Determine the (x, y) coordinate at the center of the cell enclosing the given text.  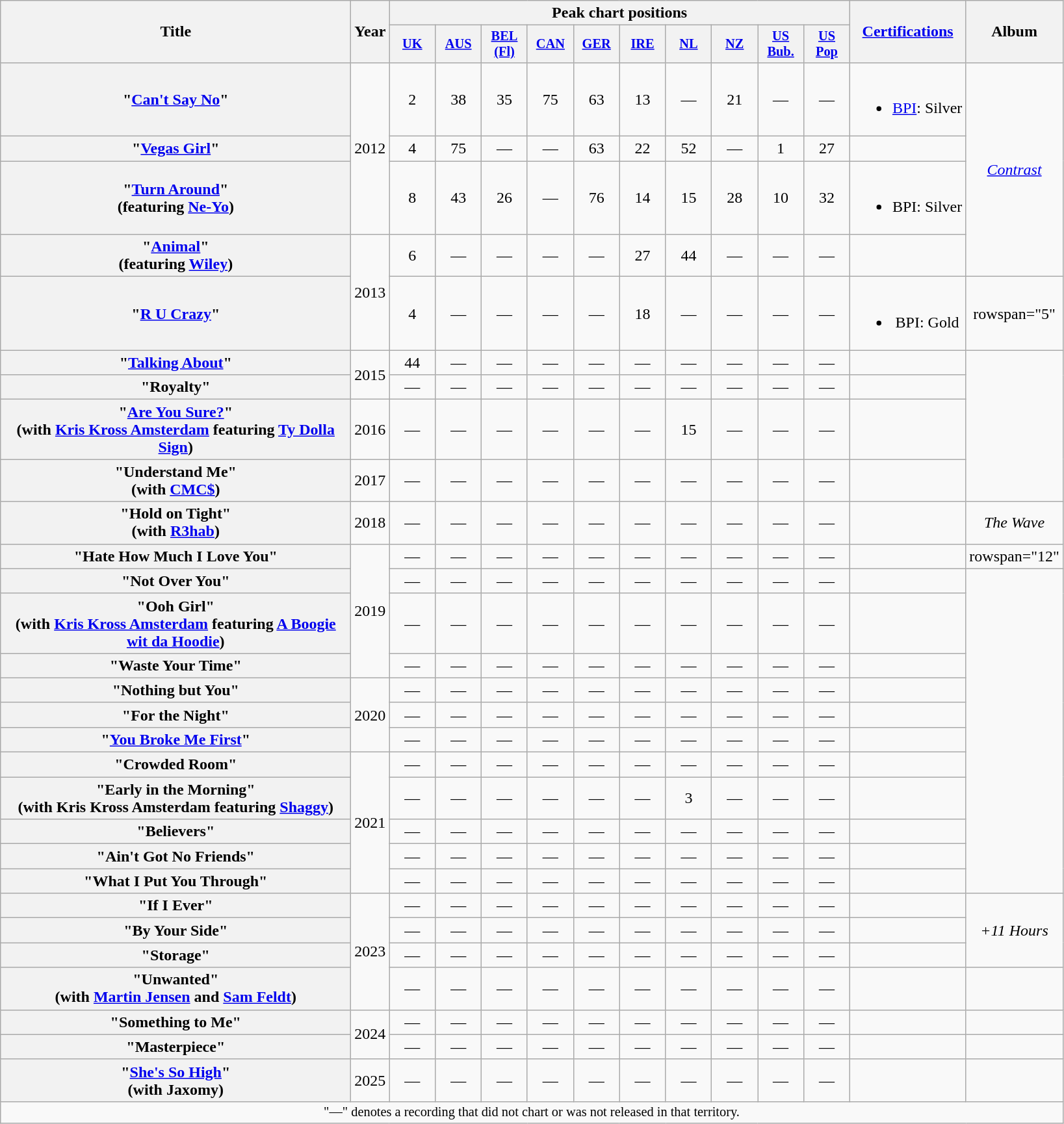
Title (175, 32)
21 (734, 99)
BEL(Fl) (504, 44)
"Royalty" (175, 387)
2015 (370, 375)
"—" denotes a recording that did not chart or was not released in that territory. (532, 1112)
Certifications (907, 32)
The Wave (1015, 522)
3 (689, 798)
UK (412, 44)
13 (642, 99)
22 (642, 149)
"By Your Side" (175, 930)
"You Broke Me First" (175, 739)
"Nothing but You" (175, 690)
USBub. (781, 44)
38 (459, 99)
35 (504, 99)
2025 (370, 1080)
"Ain't Got No Friends" (175, 856)
+11 Hours (1015, 930)
2016 (370, 429)
"Masterpiece" (175, 1047)
"Animal"(featuring Wiley) (175, 256)
CAN (550, 44)
Year (370, 32)
2023 (370, 951)
BPI: Gold (907, 313)
"Understand Me"(with CMC$) (175, 481)
"Something to Me" (175, 1022)
"Hold on Tight" (with R3hab) (175, 522)
2019 (370, 611)
2020 (370, 715)
28 (734, 198)
NZ (734, 44)
"If I Ever" (175, 906)
"Not Over You" (175, 581)
USPop (827, 44)
8 (412, 198)
rowspan="12" (1015, 556)
"Are You Sure?"(with Kris Kross Amsterdam featuring Ty Dolla Sign) (175, 429)
2021 (370, 823)
"Ooh Girl" (with Kris Kross Amsterdam featuring A Boogie wit da Hoodie) (175, 623)
14 (642, 198)
52 (689, 149)
2018 (370, 522)
"Waste Your Time" (175, 665)
"Can't Say No" (175, 99)
6 (412, 256)
AUS (459, 44)
"R U Crazy" (175, 313)
IRE (642, 44)
"Talking About" (175, 363)
"Believers" (175, 832)
2024 (370, 1034)
"Turn Around"(featuring Ne-Yo) (175, 198)
1 (781, 149)
"Vegas Girl" (175, 149)
"She's So High"(with Jaxomy) (175, 1080)
43 (459, 198)
2 (412, 99)
"What I Put You Through" (175, 881)
NL (689, 44)
"For the Night" (175, 715)
rowspan="5" (1015, 313)
Album (1015, 32)
2012 (370, 148)
2017 (370, 481)
32 (827, 198)
10 (781, 198)
Contrast (1015, 169)
"Crowded Room" (175, 765)
76 (597, 198)
"Early in the Morning" (with Kris Kross Amsterdam featuring Shaggy) (175, 798)
26 (504, 198)
"Storage" (175, 955)
GER (597, 44)
18 (642, 313)
Peak chart positions (620, 13)
"Hate How Much I Love You" (175, 556)
"Unwanted"(with Martin Jensen and Sam Feldt) (175, 989)
2013 (370, 292)
